Provide the (X, Y) coordinate of the cell's center where the given text is located.  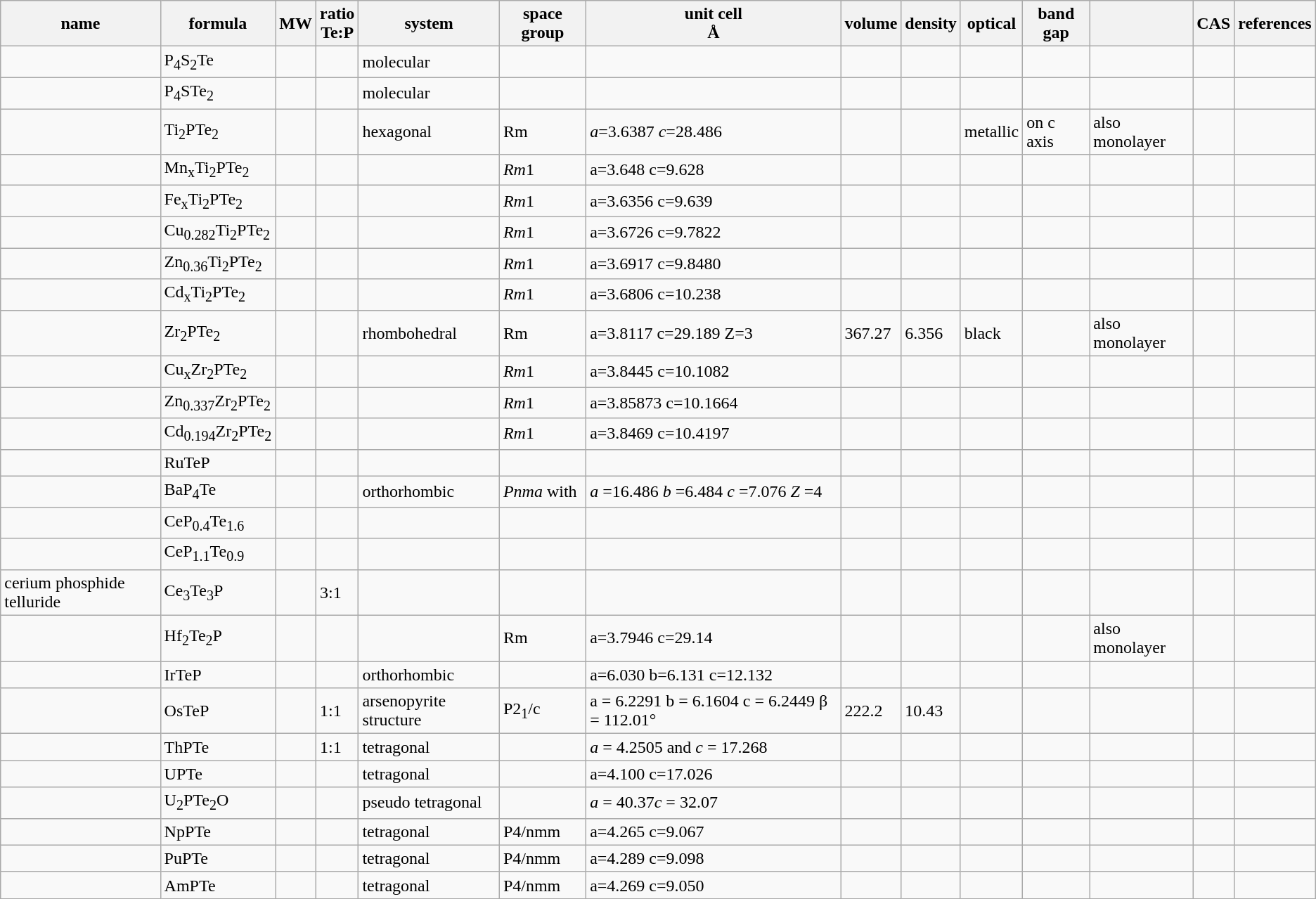
Cd0.194Zr2PTe2 (218, 434)
a=3.6356 c=9.639 (714, 201)
on c axis (1056, 131)
CAS (1213, 24)
a=4.265 c=9.067 (714, 832)
10.43 (931, 711)
CeP1.1Te0.9 (218, 554)
367.27 (871, 333)
IrTeP (218, 675)
Zr2PTe2 (218, 333)
rhombohedral (429, 333)
space group (543, 24)
UPTe (218, 774)
unit cellÅ (714, 24)
a=3.648 c=9.628 (714, 170)
Zn0.337Zr2PTe2 (218, 403)
formula (218, 24)
metallic (991, 131)
Zn0.36Ti2PTe2 (218, 264)
black (991, 333)
a=4.100 c=17.026 (714, 774)
222.2 (871, 711)
MW (296, 24)
AmPTe (218, 885)
OsTeP (218, 711)
RuTeP (218, 463)
system (429, 24)
a=6.030 b=6.131 c=12.132 (714, 675)
CdxTi2PTe2 (218, 295)
name (80, 24)
ratioTe:P (337, 24)
arsenopyrite structure (429, 711)
P4S2Te (218, 62)
6.356 (931, 333)
a=3.8445 c=10.1082 (714, 371)
a=3.7946 c=29.14 (714, 638)
3:1 (337, 592)
cerium phosphide telluride (80, 592)
P21/c (543, 711)
BaP4Te (218, 491)
a=3.8469 c=10.4197 (714, 434)
Pnma with (543, 491)
Hf2Te2P (218, 638)
CuxZr2PTe2 (218, 371)
Cu0.282Ti2PTe2 (218, 232)
PuPTe (218, 858)
a=3.85873 c=10.1664 (714, 403)
Ce3Te3P (218, 592)
hexagonal (429, 131)
references (1275, 24)
a = 40.37c = 32.07 (714, 803)
ThPTe (218, 747)
a=3.8117 c=29.189 Z=3 (714, 333)
CeP0.4Te1.6 (218, 523)
U2PTe2O (218, 803)
FexTi2PTe2 (218, 201)
a=4.269 c=9.050 (714, 885)
optical (991, 24)
a = 6.2291 b = 6.1604 c = 6.2449 β = 112.01° (714, 711)
a = 4.2505 and c = 17.268 (714, 747)
a=3.6387 c=28.486 (714, 131)
a =16.486 b =6.484 c =7.076 Z =4 (714, 491)
MnxTi2PTe2 (218, 170)
density (931, 24)
a=3.6806 c=10.238 (714, 295)
P4STe2 (218, 93)
band gap (1056, 24)
NpPTe (218, 832)
a=4.289 c=9.098 (714, 858)
a=3.6726 c=9.7822 (714, 232)
a=3.6917 c=9.8480 (714, 264)
Ti2PTe2 (218, 131)
volume (871, 24)
pseudo tetragonal (429, 803)
